Search for the cell housing the specified text and yield its [x, y] center coordinate. 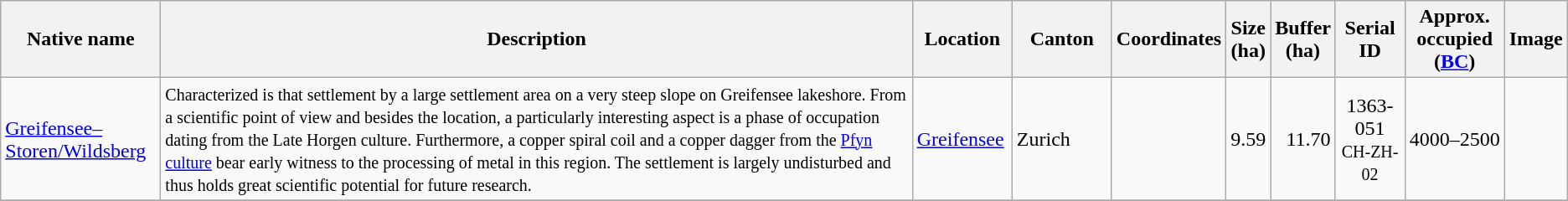
4000–2500 [1454, 139]
Canton [1062, 39]
Buffer (ha) [1303, 39]
Serial ID [1370, 39]
Zurich [1062, 139]
Size (ha) [1248, 39]
11.70 [1303, 139]
Approx. occupied (BC) [1454, 39]
Greifensee–Storen/Wildsberg [80, 139]
9.59 [1248, 139]
Native name [80, 39]
Location [962, 39]
Greifensee [962, 139]
Description [536, 39]
Coordinates [1168, 39]
1363-051CH-ZH-02 [1370, 139]
Image [1536, 39]
